Extract the [x, y] coordinate from the center of the cell holding the provided text.  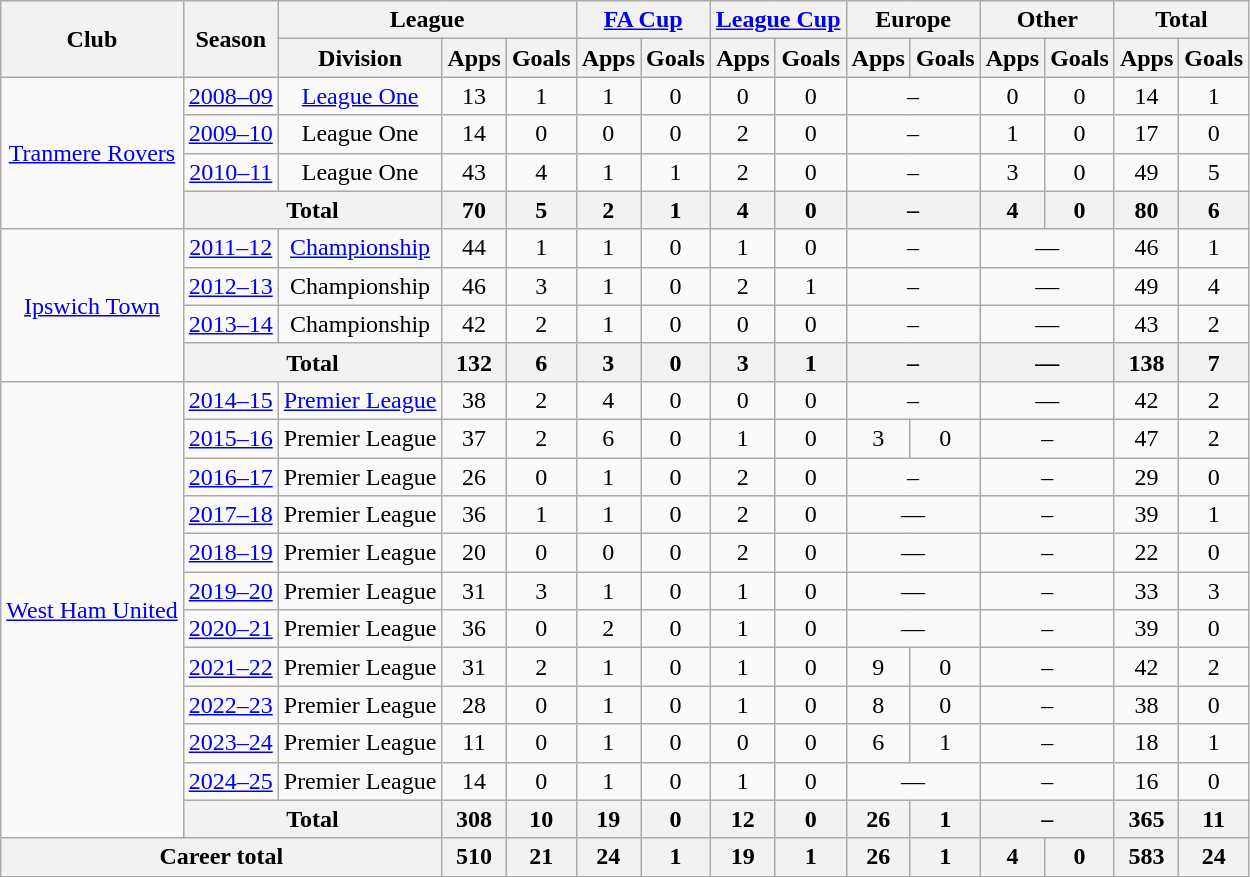
2019–20 [230, 591]
FA Cup [643, 20]
7 [1214, 362]
18 [1146, 743]
308 [474, 819]
2023–24 [230, 743]
365 [1146, 819]
33 [1146, 591]
Career total [222, 857]
20 [474, 553]
70 [474, 210]
Tranmere Rovers [92, 153]
2022–23 [230, 705]
League Cup [778, 20]
138 [1146, 362]
132 [474, 362]
13 [474, 96]
2024–25 [230, 781]
16 [1146, 781]
Club [92, 39]
Season [230, 39]
2013–14 [230, 324]
22 [1146, 553]
47 [1146, 438]
28 [474, 705]
12 [742, 819]
8 [878, 705]
West Ham United [92, 610]
10 [541, 819]
2009–10 [230, 134]
2008–09 [230, 96]
2015–16 [230, 438]
29 [1146, 477]
37 [474, 438]
2020–21 [230, 629]
Ipswich Town [92, 305]
2010–11 [230, 172]
Europe [913, 20]
2012–13 [230, 286]
2011–12 [230, 248]
9 [878, 667]
80 [1146, 210]
17 [1146, 134]
44 [474, 248]
2018–19 [230, 553]
21 [541, 857]
Division [360, 58]
League [427, 20]
583 [1146, 857]
510 [474, 857]
2016–17 [230, 477]
2014–15 [230, 400]
2017–18 [230, 515]
Other [1047, 20]
2021–22 [230, 667]
